Return the (X, Y) coordinate for the center point of the cell that contains the specified text.  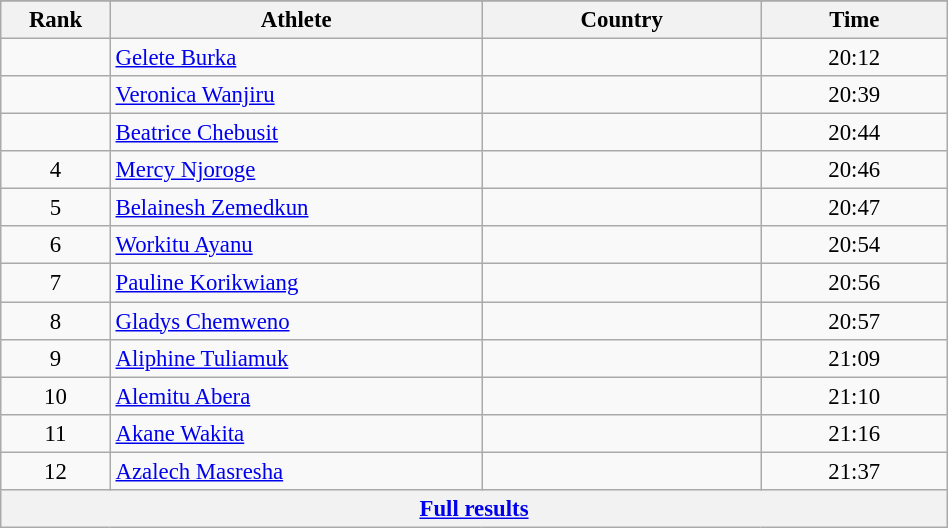
Akane Wakita (296, 433)
11 (56, 433)
20:46 (854, 170)
Belainesh Zemedkun (296, 208)
Workitu Ayanu (296, 245)
Azalech Masresha (296, 471)
Gelete Burka (296, 58)
8 (56, 321)
21:09 (854, 358)
Gladys Chemweno (296, 321)
Pauline Korikwiang (296, 283)
Aliphine Tuliamuk (296, 358)
Veronica Wanjiru (296, 95)
20:56 (854, 283)
20:57 (854, 321)
20:47 (854, 208)
Time (854, 20)
Full results (474, 509)
Country (622, 20)
5 (56, 208)
20:39 (854, 95)
Alemitu Abera (296, 396)
Athlete (296, 20)
Mercy Njoroge (296, 170)
20:44 (854, 133)
Rank (56, 20)
9 (56, 358)
12 (56, 471)
21:10 (854, 396)
21:16 (854, 433)
4 (56, 170)
21:37 (854, 471)
10 (56, 396)
7 (56, 283)
20:12 (854, 58)
6 (56, 245)
20:54 (854, 245)
Beatrice Chebusit (296, 133)
